From the cell containing the given text, extract its center point as [x, y] coordinate. 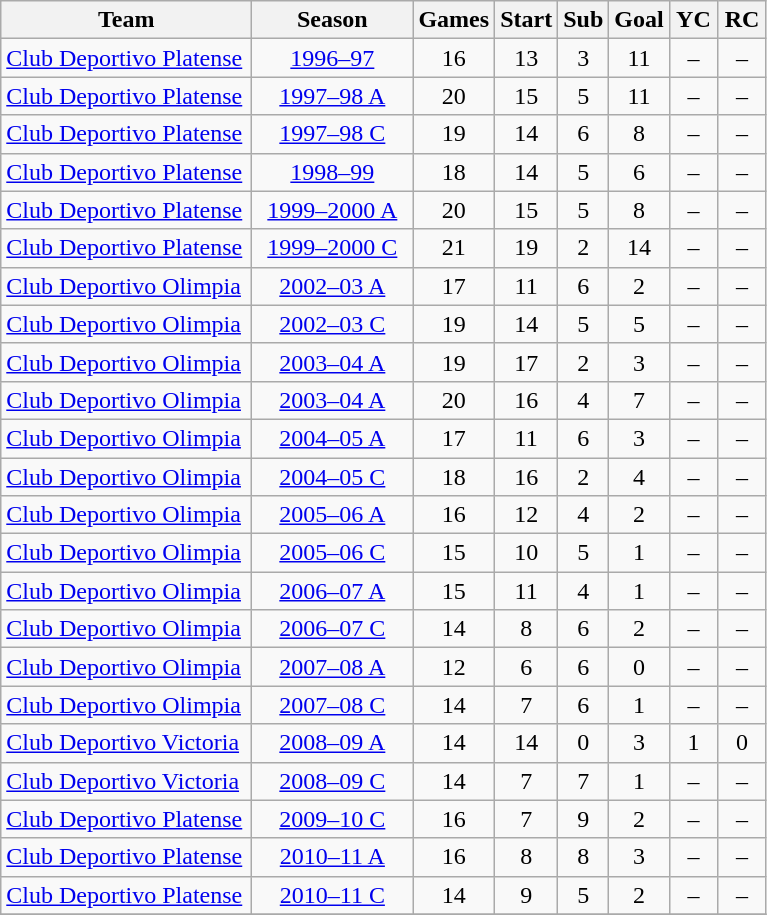
Goal [639, 20]
2005–06 C [332, 553]
Team [126, 20]
2006–07 A [332, 591]
2009–10 C [332, 819]
2002–03 C [332, 324]
Start [526, 20]
2010–11 C [332, 895]
10 [526, 553]
2008–09 C [332, 781]
2004–05 C [332, 477]
2008–09 A [332, 743]
21 [454, 248]
1997–98 C [332, 134]
1999–2000 A [332, 210]
Games [454, 20]
2005–06 A [332, 515]
RC [742, 20]
Sub [584, 20]
Season [332, 20]
2004–05 A [332, 438]
1999–2000 C [332, 248]
1996–97 [332, 58]
1997–98 A [332, 96]
13 [526, 58]
YC [694, 20]
2010–11 A [332, 857]
2006–07 C [332, 629]
2002–03 A [332, 286]
2007–08 C [332, 705]
1998–99 [332, 172]
2007–08 A [332, 667]
